Output the (X, Y) coordinate of the center of the cell containing the given text.  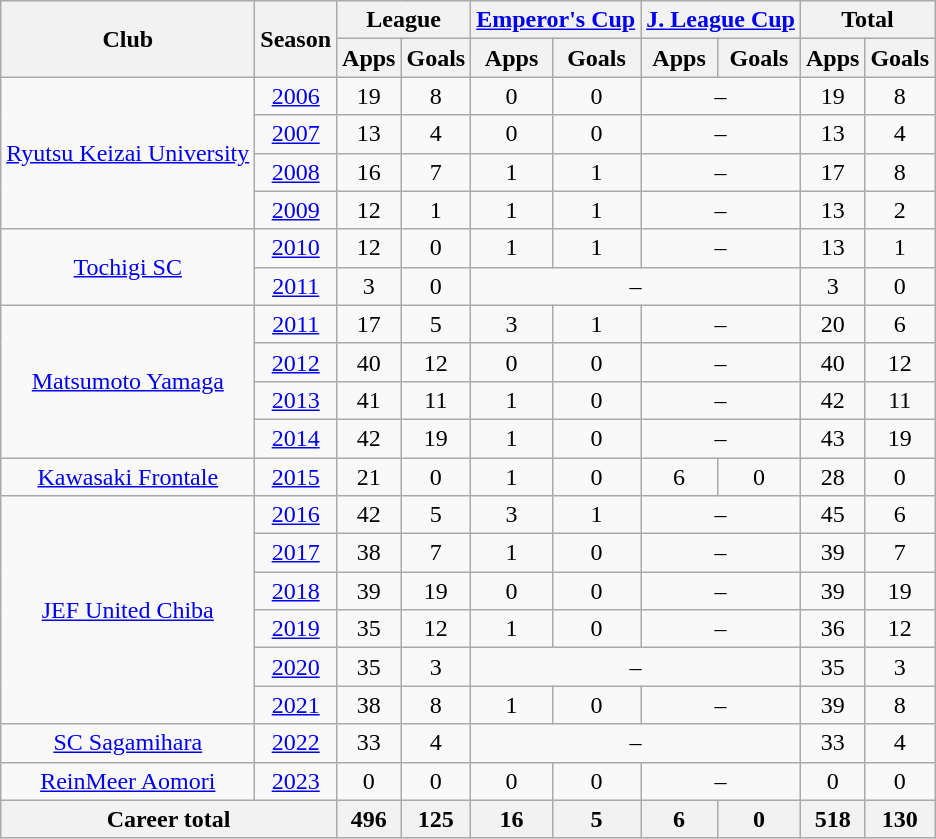
2 (900, 210)
2006 (296, 96)
2019 (296, 629)
21 (369, 477)
League (404, 20)
125 (436, 819)
2014 (296, 438)
Club (128, 39)
2018 (296, 591)
130 (900, 819)
36 (832, 629)
Total (867, 20)
496 (369, 819)
41 (369, 400)
2020 (296, 667)
2012 (296, 362)
ReinMeer Aomori (128, 781)
2009 (296, 210)
43 (832, 438)
J. League Cup (721, 20)
20 (832, 324)
2013 (296, 400)
Kawasaki Frontale (128, 477)
28 (832, 477)
Season (296, 39)
2023 (296, 781)
Ryutsu Keizai University (128, 153)
Tochigi SC (128, 267)
2015 (296, 477)
2007 (296, 134)
Matsumoto Yamaga (128, 381)
2021 (296, 705)
2022 (296, 743)
2016 (296, 515)
SC Sagamihara (128, 743)
45 (832, 515)
Emperor's Cup (556, 20)
2017 (296, 553)
518 (832, 819)
2008 (296, 172)
2010 (296, 248)
Career total (169, 819)
JEF United Chiba (128, 610)
